Output the (X, Y) coordinate of the center of the cell containing the given text.  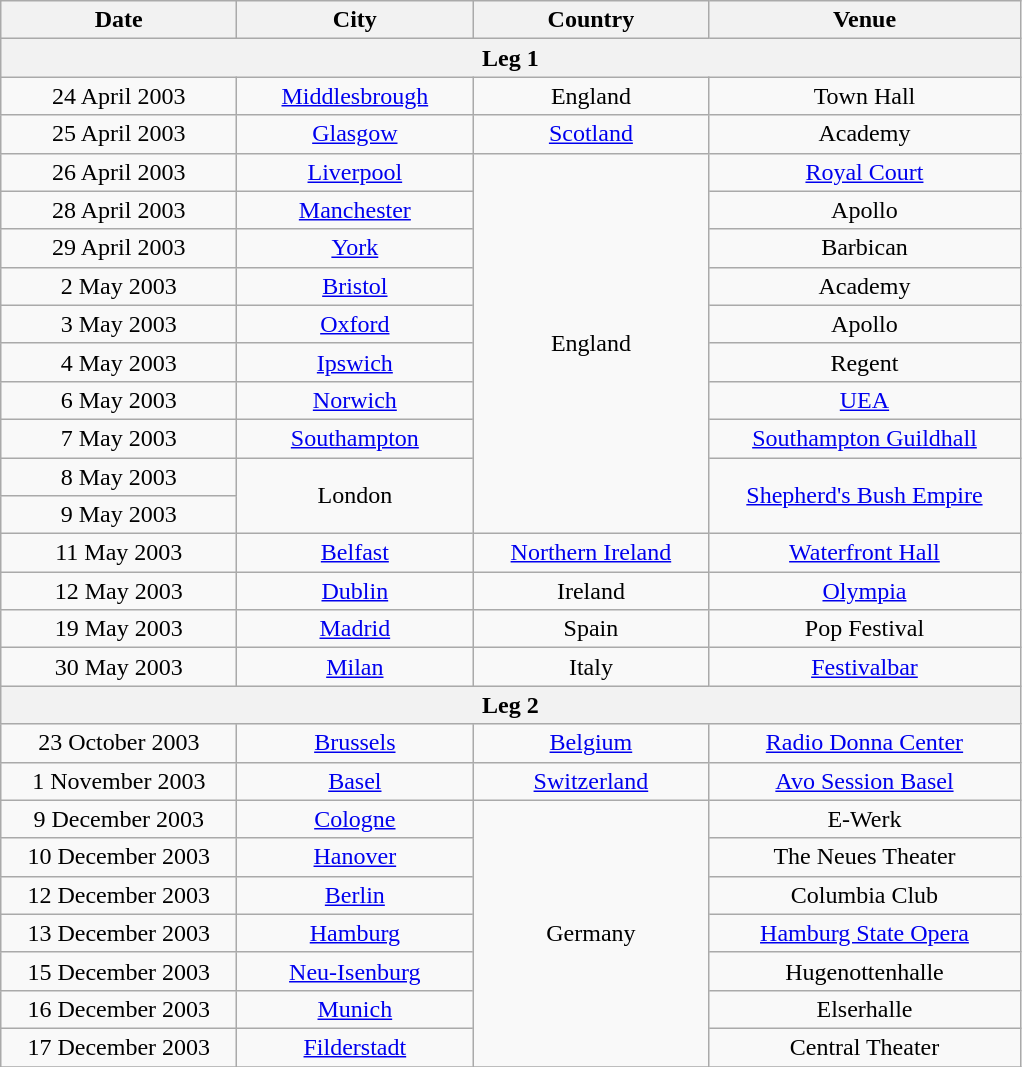
19 May 2003 (119, 629)
9 May 2003 (119, 515)
Hamburg State Opera (864, 933)
12 December 2003 (119, 895)
York (355, 248)
Cologne (355, 819)
28 April 2003 (119, 210)
Hanover (355, 857)
17 December 2003 (119, 1047)
UEA (864, 400)
Southampton (355, 438)
13 December 2003 (119, 933)
Manchester (355, 210)
Dublin (355, 591)
Liverpool (355, 172)
Pop Festival (864, 629)
23 October 2003 (119, 743)
7 May 2003 (119, 438)
Country (591, 20)
Middlesbrough (355, 96)
10 December 2003 (119, 857)
Basel (355, 781)
2 May 2003 (119, 286)
Barbican (864, 248)
Waterfront Hall (864, 553)
Leg 1 (510, 58)
11 May 2003 (119, 553)
15 December 2003 (119, 971)
Southampton Guildhall (864, 438)
3 May 2003 (119, 324)
Shepherd's Bush Empire (864, 496)
Avo Session Basel (864, 781)
24 April 2003 (119, 96)
Town Hall (864, 96)
E-Werk (864, 819)
Norwich (355, 400)
City (355, 20)
26 April 2003 (119, 172)
Leg 2 (510, 705)
25 April 2003 (119, 134)
Belfast (355, 553)
Ipswich (355, 362)
Munich (355, 1009)
Ireland (591, 591)
Hugenottenhalle (864, 971)
6 May 2003 (119, 400)
Columbia Club (864, 895)
Radio Donna Center (864, 743)
Northern Ireland (591, 553)
29 April 2003 (119, 248)
Italy (591, 667)
Milan (355, 667)
Hamburg (355, 933)
Switzerland (591, 781)
Central Theater (864, 1047)
The Neues Theater (864, 857)
Scotland (591, 134)
Date (119, 20)
4 May 2003 (119, 362)
Olympia (864, 591)
Venue (864, 20)
Festivalbar (864, 667)
Elserhalle (864, 1009)
Neu-Isenburg (355, 971)
Spain (591, 629)
Glasgow (355, 134)
Belgium (591, 743)
9 December 2003 (119, 819)
Berlin (355, 895)
Madrid (355, 629)
Royal Court (864, 172)
Regent (864, 362)
8 May 2003 (119, 477)
1 November 2003 (119, 781)
16 December 2003 (119, 1009)
Brussels (355, 743)
London (355, 496)
Bristol (355, 286)
Oxford (355, 324)
Germany (591, 933)
Filderstadt (355, 1047)
30 May 2003 (119, 667)
12 May 2003 (119, 591)
